Pinpoint the cell where the given text exists, returning its [X, Y] midpoint coordinate. 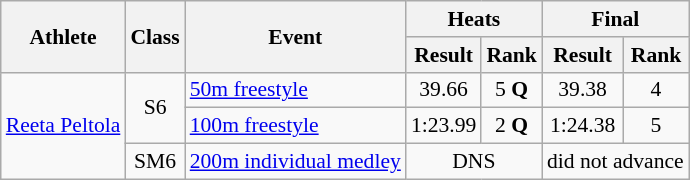
did not advance [616, 162]
S6 [154, 108]
1:24.38 [582, 126]
5 Q [512, 90]
39.66 [444, 90]
200m individual medley [296, 162]
Final [616, 19]
Athlete [64, 36]
DNS [474, 162]
39.38 [582, 90]
SM6 [154, 162]
Reeta Peltola [64, 126]
1:23.99 [444, 126]
Class [154, 36]
5 [656, 126]
Event [296, 36]
50m freestyle [296, 90]
2 Q [512, 126]
Heats [474, 19]
4 [656, 90]
100m freestyle [296, 126]
